Return the [X, Y] coordinate for the center point of the cell that contains the specified text.  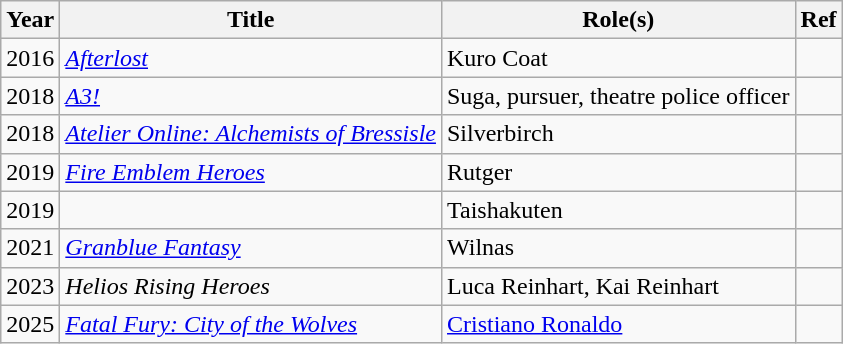
Wilnas [618, 248]
Luca Reinhart, Kai Reinhart [618, 286]
Afterlost [251, 58]
Atelier Online: Alchemists of Bressisle [251, 134]
2016 [30, 58]
Fire Emblem Heroes [251, 172]
Taishakuten [618, 210]
Role(s) [618, 20]
2023 [30, 286]
Silverbirch [618, 134]
Rutger [618, 172]
Fatal Fury: City of the Wolves [251, 324]
Title [251, 20]
Suga, pursuer, theatre police officer [618, 96]
Cristiano Ronaldo [618, 324]
Helios Rising Heroes [251, 286]
Ref [818, 20]
A3! [251, 96]
Granblue Fantasy [251, 248]
Year [30, 20]
2025 [30, 324]
Kuro Coat [618, 58]
2021 [30, 248]
